Return the (X, Y) coordinate for the center point of the cell that contains the specified text.  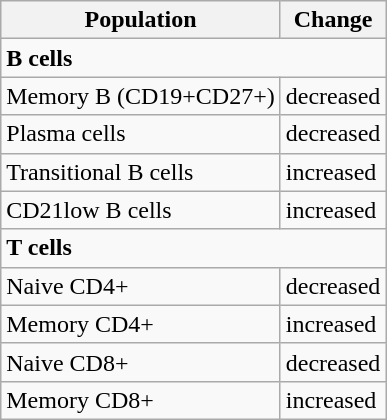
Population (140, 20)
Memory CD8+ (140, 400)
Naive CD4+ (140, 286)
Memory B (CD19+CD27+) (140, 96)
Memory CD4+ (140, 324)
Naive CD8+ (140, 362)
CD21low B cells (140, 210)
Transitional B cells (140, 172)
Plasma cells (140, 134)
Change (333, 20)
B cells (194, 58)
T cells (194, 248)
